Return the (X, Y) coordinate for the center point of the cell that contains the specified text.  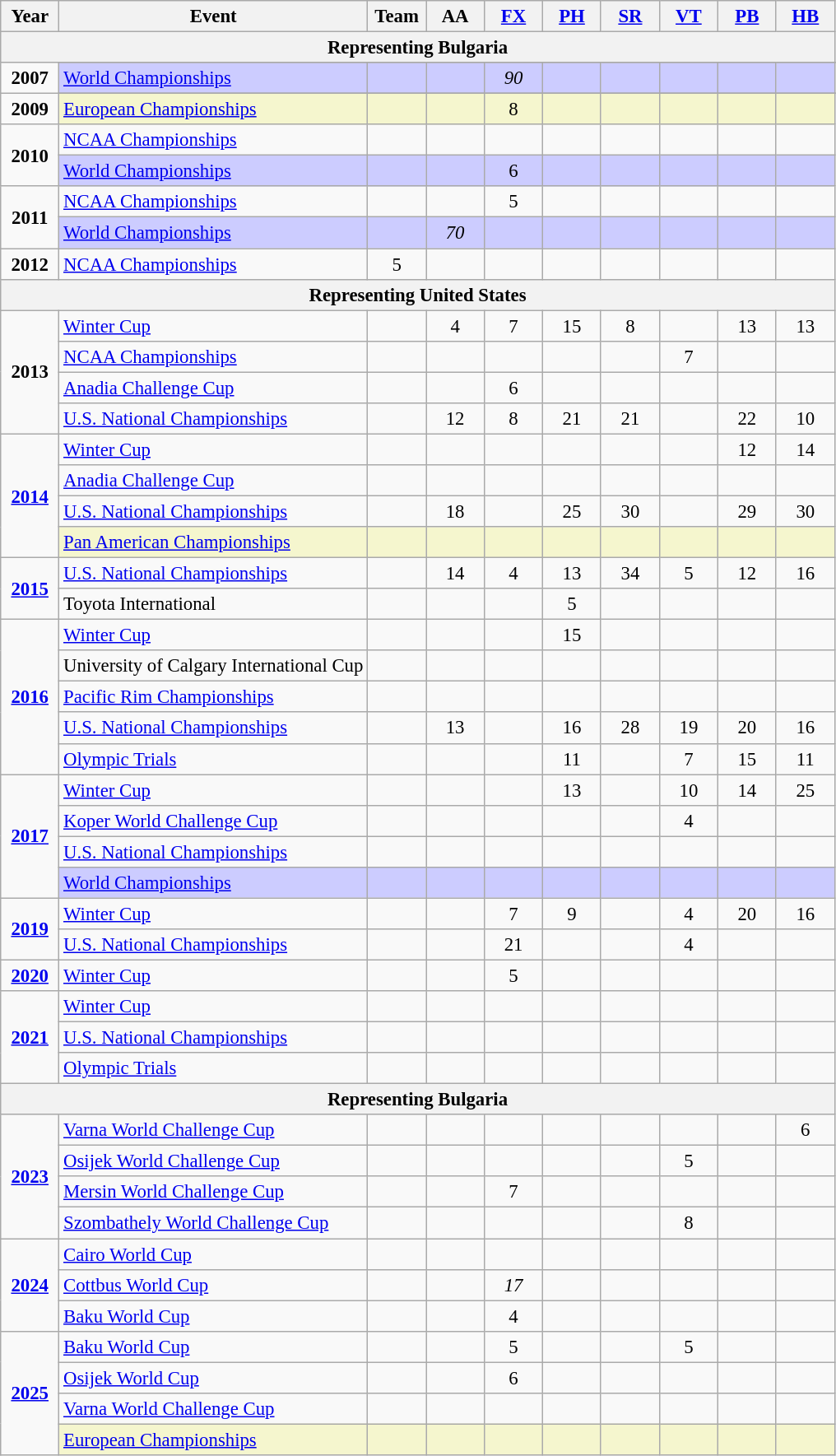
Koper World Challenge Cup (214, 821)
2020 (30, 975)
2013 (30, 372)
2007 (30, 78)
Representing United States (418, 295)
2009 (30, 109)
2025 (30, 1393)
Team (397, 16)
Mersin World Challenge Cup (214, 1193)
2017 (30, 836)
2021 (30, 1037)
2014 (30, 495)
2010 (30, 155)
Cairo World Cup (214, 1254)
University of Calgary International Cup (214, 666)
Toyota International (214, 604)
FX (513, 16)
2024 (30, 1286)
2015 (30, 589)
2011 (30, 217)
PH (573, 16)
HB (805, 16)
2012 (30, 264)
2023 (30, 1176)
18 (456, 511)
2016 (30, 697)
Pacific Rim Championships (214, 697)
34 (630, 574)
AA (456, 16)
90 (513, 78)
Year (30, 16)
29 (747, 511)
Pan American Championships (214, 542)
Szombathely World Challenge Cup (214, 1223)
VT (688, 16)
PB (747, 16)
Osijek World Cup (214, 1378)
19 (688, 728)
9 (573, 914)
70 (456, 233)
2019 (30, 928)
22 (747, 419)
Event (214, 16)
28 (630, 728)
17 (513, 1285)
Osijek World Challenge Cup (214, 1161)
Cottbus World Cup (214, 1285)
SR (630, 16)
